Extract the [X, Y] coordinate from the center of the cell holding the provided text.  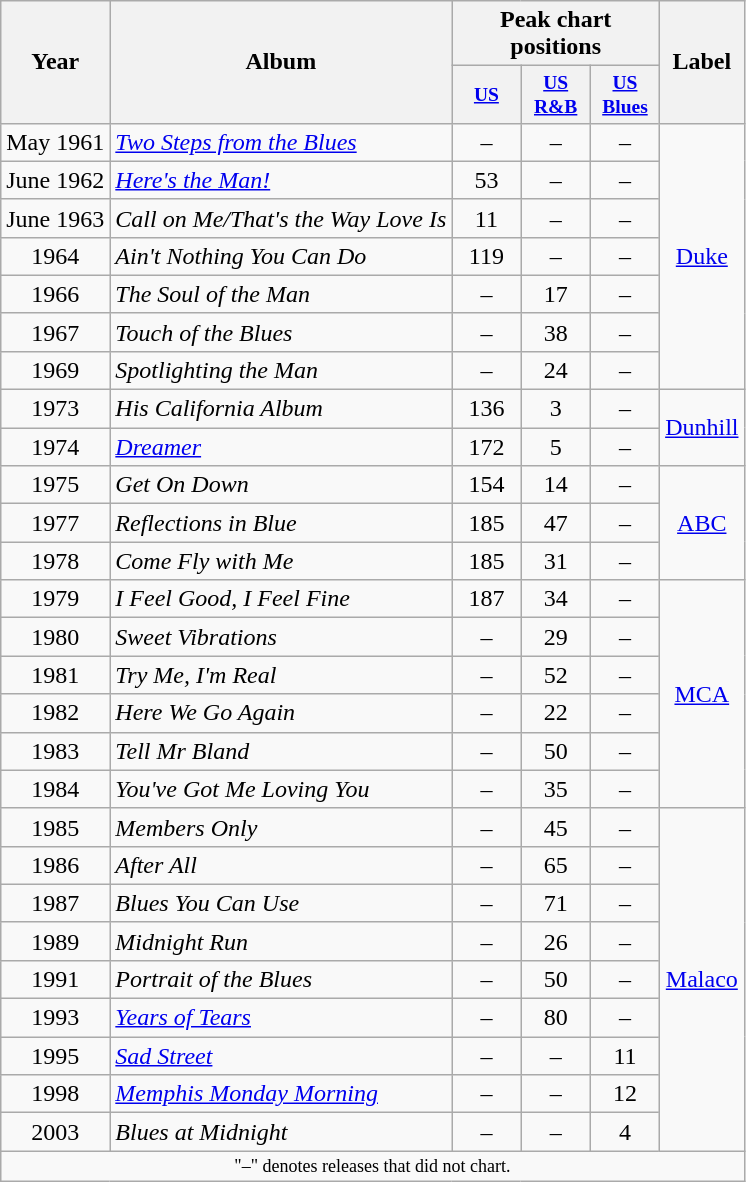
1964 [56, 256]
Memphis Monday Morning [281, 1094]
4 [624, 1132]
Try Me, I'm Real [281, 675]
Year [56, 62]
US Blues [624, 94]
52 [556, 675]
1981 [56, 675]
14 [556, 485]
45 [556, 827]
1982 [56, 713]
29 [556, 637]
1985 [56, 827]
June 1963 [56, 218]
Call on Me/That's the Way Love Is [281, 218]
"–" denotes releases that did not chart. [372, 1166]
2003 [56, 1132]
22 [556, 713]
154 [486, 485]
1991 [56, 979]
1984 [56, 789]
Years of Tears [281, 1018]
Come Fly with Me [281, 561]
May 1961 [56, 142]
1967 [56, 332]
1978 [56, 561]
1987 [56, 903]
Malaco [702, 980]
Duke [702, 256]
Peak chart positions [556, 34]
1969 [56, 370]
Album [281, 62]
Dunhill [702, 428]
1995 [56, 1056]
Here's the Man! [281, 180]
Blues You Can Use [281, 903]
38 [556, 332]
US R&B [556, 94]
Two Steps from the Blues [281, 142]
119 [486, 256]
Label [702, 62]
Ain't Nothing You Can Do [281, 256]
1993 [56, 1018]
1977 [56, 523]
His California Album [281, 409]
Get On Down [281, 485]
The Soul of the Man [281, 294]
Touch of the Blues [281, 332]
172 [486, 447]
You've Got Me Loving You [281, 789]
I Feel Good, I Feel Fine [281, 599]
1974 [56, 447]
Midnight Run [281, 941]
136 [486, 409]
MCA [702, 694]
24 [556, 370]
1975 [56, 485]
Spotlighting the Man [281, 370]
1989 [56, 941]
Sweet Vibrations [281, 637]
187 [486, 599]
ABC [702, 523]
Blues at Midnight [281, 1132]
Here We Go Again [281, 713]
1986 [56, 865]
After All [281, 865]
26 [556, 941]
June 1962 [56, 180]
Portrait of the Blues [281, 979]
12 [624, 1094]
35 [556, 789]
1980 [56, 637]
US [486, 94]
53 [486, 180]
Reflections in Blue [281, 523]
5 [556, 447]
Sad Street [281, 1056]
80 [556, 1018]
47 [556, 523]
3 [556, 409]
1998 [56, 1094]
31 [556, 561]
65 [556, 865]
71 [556, 903]
1983 [56, 751]
Dreamer [281, 447]
1966 [56, 294]
34 [556, 599]
Tell Mr Bland [281, 751]
1979 [56, 599]
Members Only [281, 827]
17 [556, 294]
1973 [56, 409]
